Output the [x, y] coordinate of the center of the cell containing the given text.  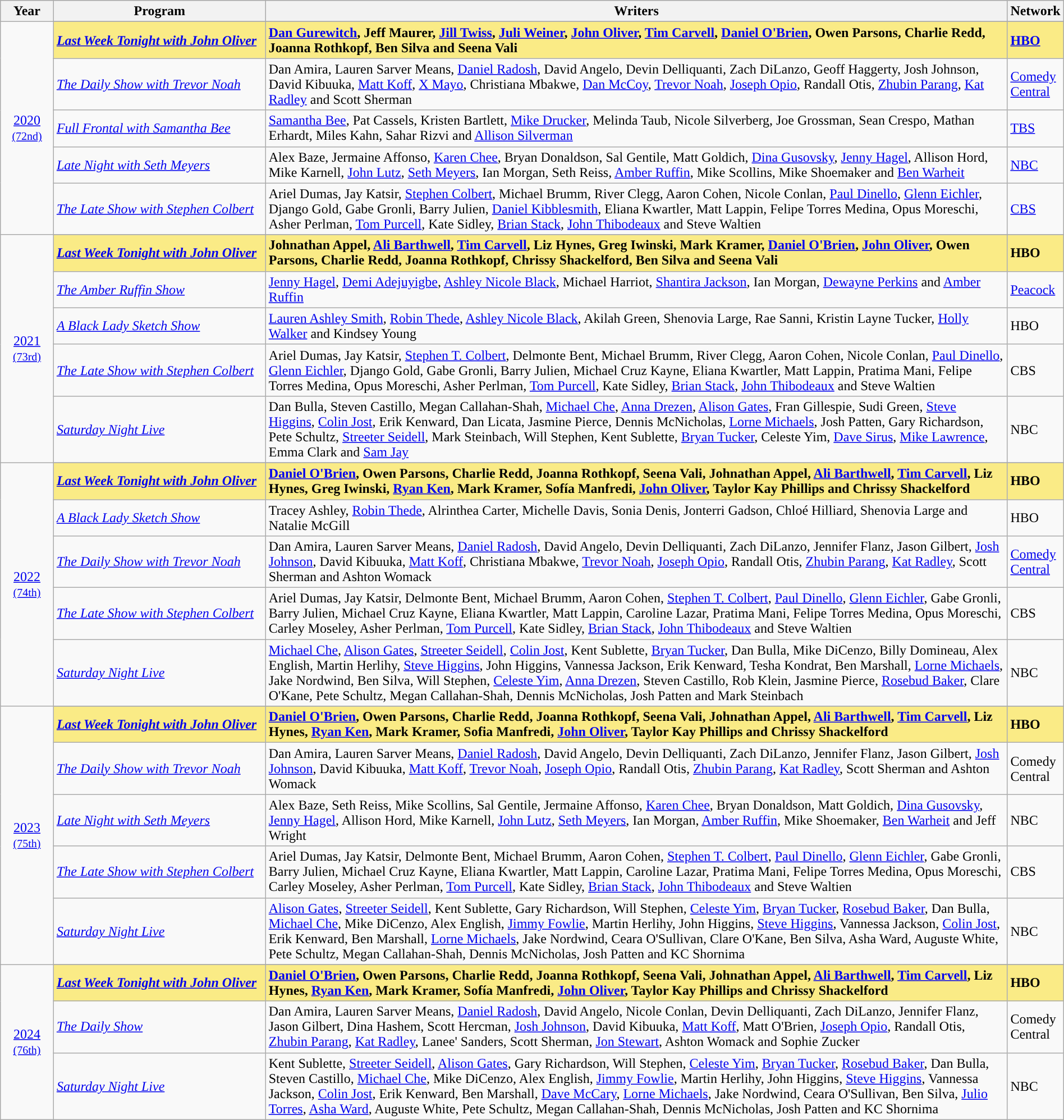
2021(73rd) [27, 349]
TBS [1035, 128]
Program [159, 11]
Jenny Hagel, Demi Adejuyigbe, Ashley Nicole Black, Michael Harriot, Shantira Jackson, Ian Morgan, Dewayne Perkins and Amber Ruffin [636, 290]
2024(76th) [27, 1042]
2022(74th) [27, 584]
Network [1035, 11]
Tracey Ashley, Robin Thede, Alrinthea Carter, Michelle Davis, Sonia Denis, Jonterri Gadson, Chloé Hilliard, Shenovia Large and Natalie McGill [636, 518]
2023(75th) [27, 835]
Lauren Ashley Smith, Robin Thede, Ashley Nicole Black, Akilah Green, Shenovia Large, Rae Sanni, Kristin Layne Tucker, Holly Walker and Kindsey Young [636, 326]
The Amber Ruffin Show [159, 290]
Full Frontal with Samantha Bee [159, 128]
Year [27, 11]
2020(72nd) [27, 128]
Writers [636, 11]
The Daily Show [159, 1027]
Peacock [1035, 290]
